Extract the (X, Y) coordinate from the center of the cell holding the provided text.  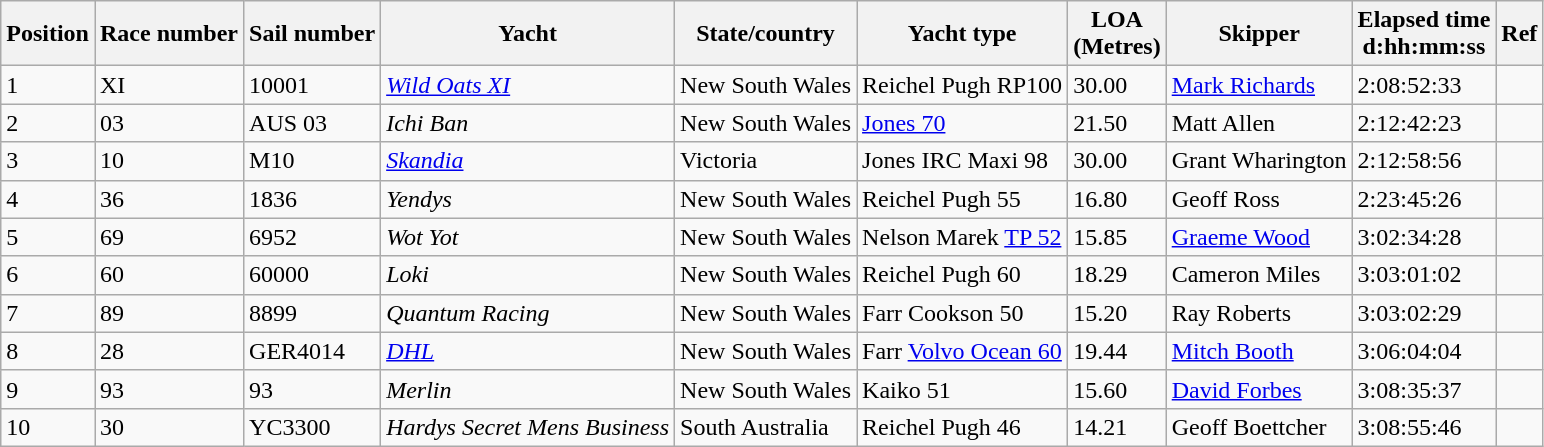
36 (168, 199)
Ichi Ban (528, 123)
3:03:01:02 (1424, 275)
1836 (312, 199)
David Forbes (1259, 389)
60000 (312, 275)
8 (48, 351)
XI (168, 85)
Merlin (528, 389)
3:02:34:28 (1424, 237)
Position (48, 34)
69 (168, 237)
15.60 (1118, 389)
89 (168, 313)
5 (48, 237)
Yendys (528, 199)
Geoff Ross (1259, 199)
Yacht type (962, 34)
2:12:58:56 (1424, 161)
Graeme Wood (1259, 237)
3 (48, 161)
9 (48, 389)
Mitch Booth (1259, 351)
19.44 (1118, 351)
Reichel Pugh RP100 (962, 85)
Race number (168, 34)
AUS 03 (312, 123)
3:08:35:37 (1424, 389)
Quantum Racing (528, 313)
16.80 (1118, 199)
Loki (528, 275)
Jones IRC Maxi 98 (962, 161)
Reichel Pugh 60 (962, 275)
10001 (312, 85)
Elapsed time d:hh:mm:ss (1424, 34)
Wot Yot (528, 237)
Cameron Miles (1259, 275)
Mark Richards (1259, 85)
7 (48, 313)
3:06:04:04 (1424, 351)
28 (168, 351)
Wild Oats XI (528, 85)
4 (48, 199)
21.50 (1118, 123)
30 (168, 427)
Geoff Boettcher (1259, 427)
Reichel Pugh 55 (962, 199)
Jones 70 (962, 123)
60 (168, 275)
2 (48, 123)
Ray Roberts (1259, 313)
Nelson Marek TP 52 (962, 237)
Grant Wharington (1259, 161)
LOA (Metres) (1118, 34)
M10 (312, 161)
Sail number (312, 34)
Farr Cookson 50 (962, 313)
6 (48, 275)
Hardys Secret Mens Business (528, 427)
South Australia (766, 427)
YC3300 (312, 427)
Matt Allen (1259, 123)
Skipper (1259, 34)
Yacht (528, 34)
GER4014 (312, 351)
15.85 (1118, 237)
1 (48, 85)
State/country (766, 34)
Skandia (528, 161)
14.21 (1118, 427)
8899 (312, 313)
3:08:55:46 (1424, 427)
DHL (528, 351)
15.20 (1118, 313)
Victoria (766, 161)
2:12:42:23 (1424, 123)
3:03:02:29 (1424, 313)
2:23:45:26 (1424, 199)
Kaiko 51 (962, 389)
Farr Volvo Ocean 60 (962, 351)
18.29 (1118, 275)
6952 (312, 237)
Reichel Pugh 46 (962, 427)
2:08:52:33 (1424, 85)
Ref (1520, 34)
03 (168, 123)
